Determine the (X, Y) coordinate at the center of the cell enclosing the given text.  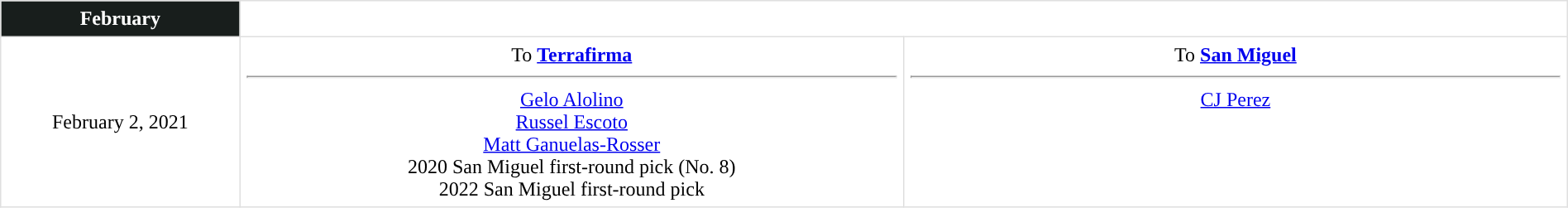
To San MiguelCJ Perez (1236, 122)
February 2, 2021 (121, 122)
To TerrafirmaGelo AlolinoRussel EscotoMatt Ganuelas-Rosser2020 San Miguel first-round pick (No. 8)2022 San Miguel first-round pick (572, 122)
February (121, 19)
